Capture the cell that displays the provided text and extract its (X, Y) central coordinate. 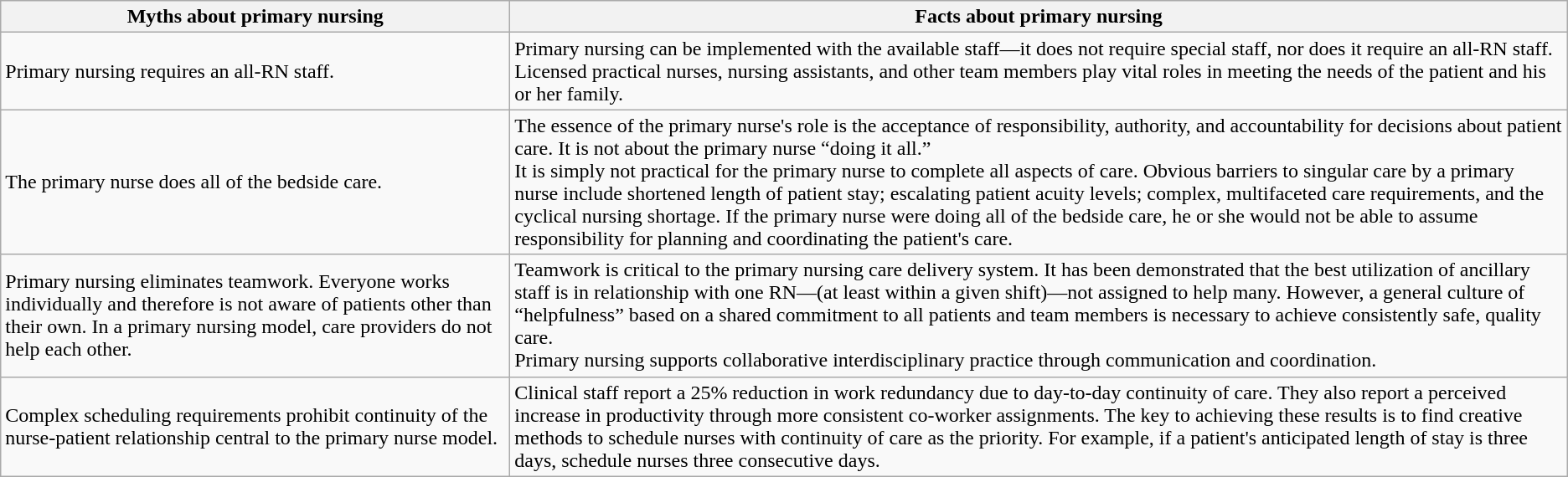
Facts about primary nursing (1039, 17)
Complex scheduling requirements prohibit continuity of the nurse-patient relationship central to the primary nurse model. (255, 427)
The primary nurse does all of the bedside care. (255, 182)
Myths about primary nursing (255, 17)
Primary nursing requires an all-RN staff. (255, 71)
